Extract the (x, y) coordinate from the center of the cell holding the provided text.  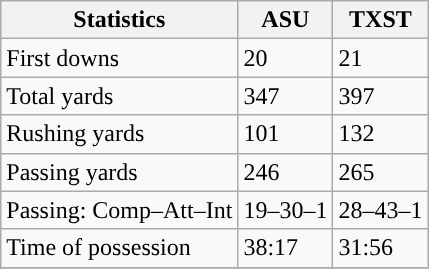
Total yards (120, 96)
246 (286, 172)
20 (286, 58)
Rushing yards (120, 134)
31:56 (380, 248)
132 (380, 134)
Passing yards (120, 172)
265 (380, 172)
347 (286, 96)
ASU (286, 20)
101 (286, 134)
Time of possession (120, 248)
19–30–1 (286, 210)
38:17 (286, 248)
21 (380, 58)
Passing: Comp–Att–Int (120, 210)
First downs (120, 58)
TXST (380, 20)
397 (380, 96)
28–43–1 (380, 210)
Statistics (120, 20)
